Identify which cell holds the provided text, then report its [x, y] central coordinate. 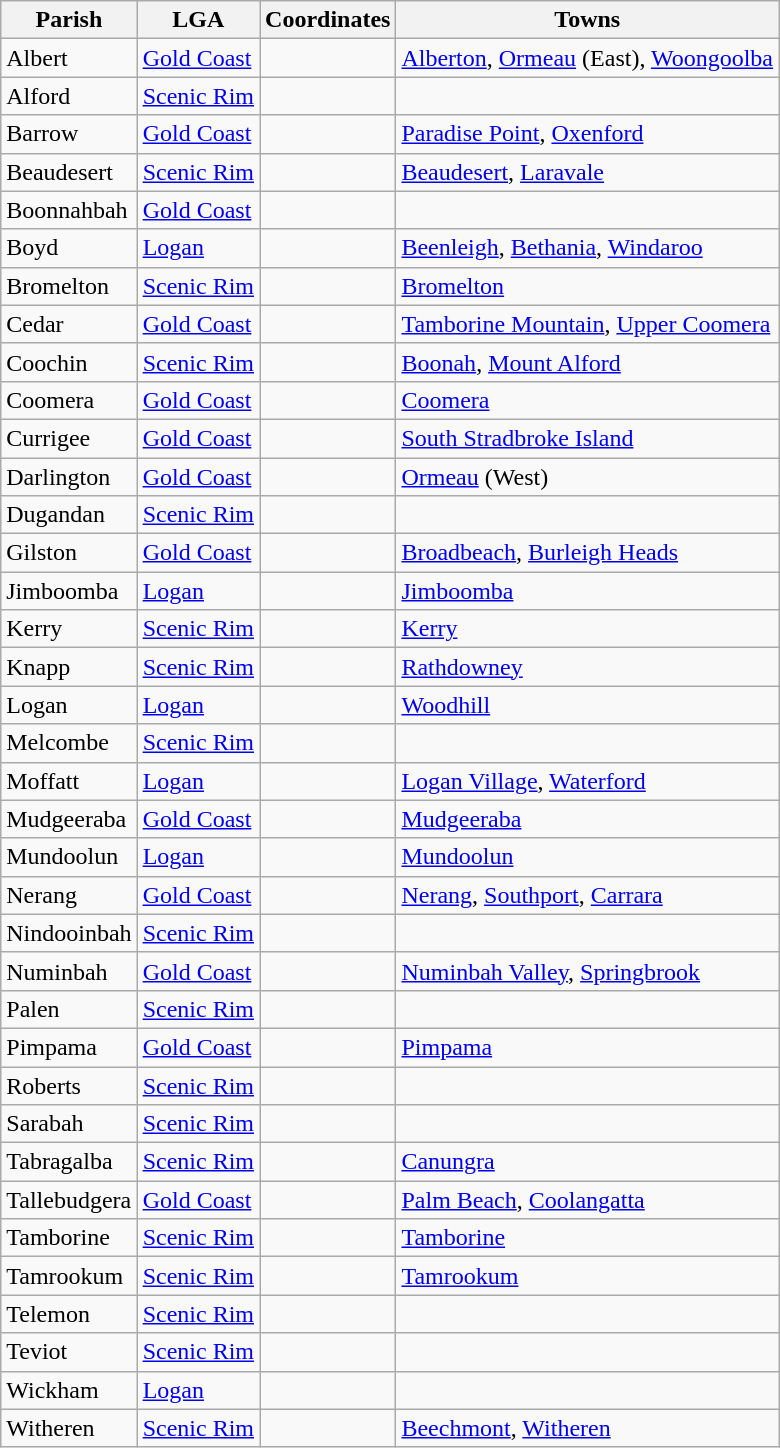
Darlington [69, 477]
Logan Village, Waterford [588, 781]
Alford [69, 96]
Tabragalba [69, 1162]
Towns [588, 20]
Broadbeach, Burleigh Heads [588, 553]
Nerang, Southport, Carrara [588, 895]
Canungra [588, 1162]
South Stradbroke Island [588, 438]
Moffatt [69, 781]
Nerang [69, 895]
Palen [69, 1009]
Parish [69, 20]
Melcombe [69, 743]
Telemon [69, 1314]
Palm Beach, Coolangatta [588, 1200]
Beenleigh, Bethania, Windaroo [588, 248]
Cedar [69, 324]
Woodhill [588, 705]
Tallebudgera [69, 1200]
Numinbah Valley, Springbrook [588, 971]
Barrow [69, 134]
Teviot [69, 1352]
Beechmont, Witheren [588, 1428]
Sarabah [69, 1124]
Gilston [69, 553]
Currigee [69, 438]
Beaudesert [69, 172]
Boonah, Mount Alford [588, 362]
Paradise Point, Oxenford [588, 134]
LGA [198, 20]
Coochin [69, 362]
Dugandan [69, 515]
Albert [69, 58]
Ormeau (West) [588, 477]
Roberts [69, 1085]
Tamborine Mountain, Upper Coomera [588, 324]
Coordinates [328, 20]
Rathdowney [588, 667]
Witheren [69, 1428]
Alberton, Ormeau (East), Woongoolba [588, 58]
Nindooinbah [69, 933]
Numinbah [69, 971]
Wickham [69, 1390]
Knapp [69, 667]
Beaudesert, Laravale [588, 172]
Boyd [69, 248]
Boonnahbah [69, 210]
